Return the [x, y] coordinate for the center point of the cell that contains the specified text.  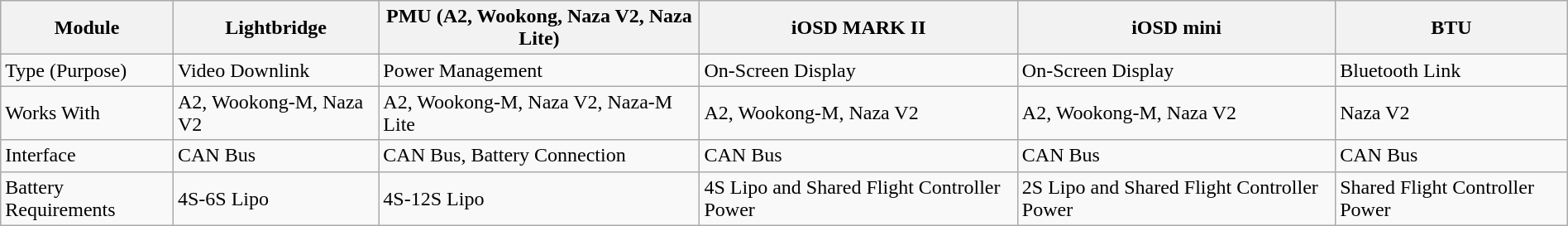
Works With [88, 113]
4S Lipo and Shared Flight Controller Power [858, 199]
Power Management [539, 70]
Video Downlink [275, 70]
2S Lipo and Shared Flight Controller Power [1176, 199]
Type (Purpose) [88, 70]
Lightbridge [275, 28]
Interface [88, 156]
CAN Bus, Battery Connection [539, 156]
Shared Flight Controller Power [1452, 199]
4S-6S Lipo [275, 199]
Module [88, 28]
Battery Requirements [88, 199]
Naza V2 [1452, 113]
iOSD MARK II [858, 28]
PMU (A2, Wookong, Naza V2, Naza Lite) [539, 28]
Bluetooth Link [1452, 70]
4S-12S Lipo [539, 199]
A2, Wookong-M, Naza V2, Naza-M Lite [539, 113]
iOSD mini [1176, 28]
BTU [1452, 28]
